Determine the [x, y] coordinate at the center of the cell enclosing the given text.  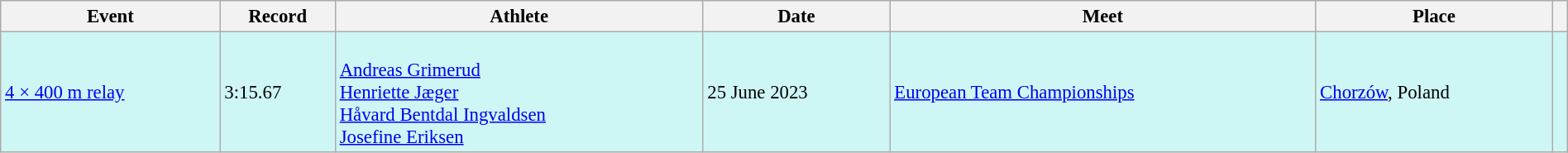
Place [1434, 17]
25 June 2023 [796, 93]
3:15.67 [278, 93]
Andreas GrimerudHenriette JægerHåvard Bentdal IngvaldsenJosefine Eriksen [519, 93]
4 × 400 m relay [111, 93]
European Team Championships [1103, 93]
Event [111, 17]
Athlete [519, 17]
Chorzów, Poland [1434, 93]
Date [796, 17]
Record [278, 17]
Meet [1103, 17]
